Output the [X, Y] coordinate of the center of the cell containing the given text.  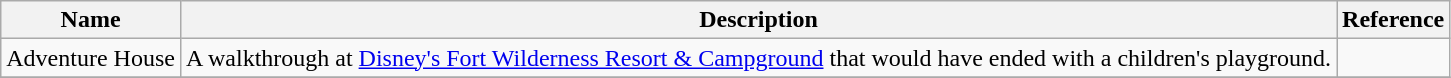
Adventure House [91, 58]
A walkthrough at Disney's Fort Wilderness Resort & Campground that would have ended with a children's playground. [758, 58]
Reference [1394, 20]
Description [758, 20]
Name [91, 20]
